Find where the given text appears and provide that cell's center as [x, y] coordinate. 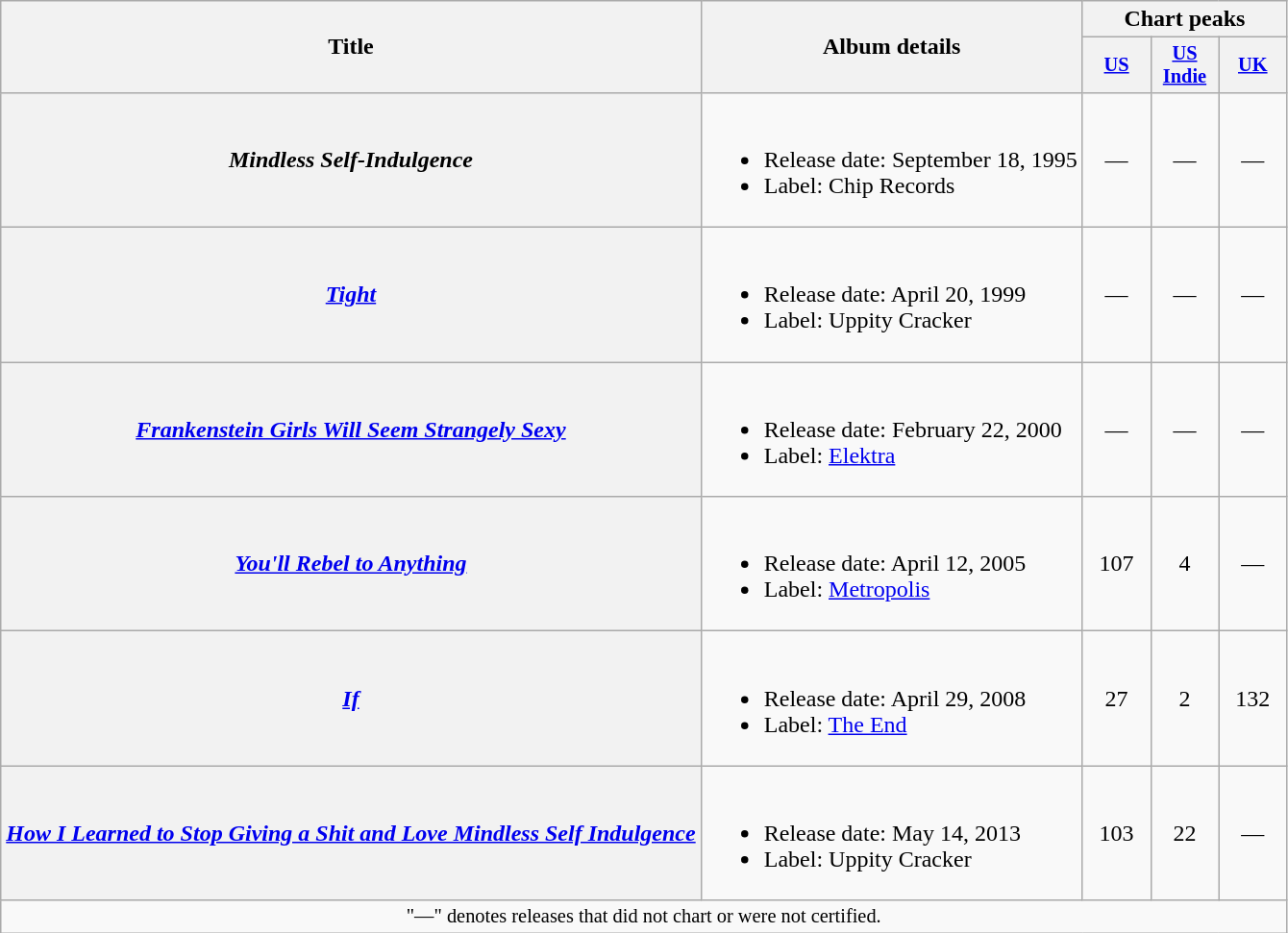
Release date: April 29, 2008Label: The End [892, 699]
Tight [351, 295]
Release date: April 20, 1999Label: Uppity Cracker [892, 295]
103 [1117, 833]
Chart peaks [1184, 19]
Frankenstein Girls Will Seem Strangely Sexy [351, 430]
Album details [892, 47]
"—" denotes releases that did not chart or were not certified. [644, 917]
Title [351, 47]
How I Learned to Stop Giving a Shit and Love Mindless Self Indulgence [351, 833]
132 [1253, 699]
Release date: April 12, 2005Label: Metropolis [892, 564]
If [351, 699]
4 [1184, 564]
27 [1117, 699]
107 [1117, 564]
22 [1184, 833]
Release date: February 22, 2000Label: Elektra [892, 430]
Release date: September 18, 1995Label: Chip Records [892, 160]
Release date: May 14, 2013Label: Uppity Cracker [892, 833]
US [1117, 65]
2 [1184, 699]
US Indie [1184, 65]
Mindless Self-Indulgence [351, 160]
UK [1253, 65]
You'll Rebel to Anything [351, 564]
